Detect which cell encompasses the target text, then output its (x, y) center coordinate. 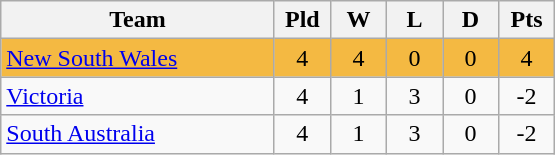
New South Wales (138, 58)
Pld (302, 20)
L (414, 20)
Pts (527, 20)
Victoria (138, 96)
South Australia (138, 134)
W (358, 20)
D (470, 20)
Team (138, 20)
